Detect which cell encompasses the target text, then output its [x, y] center coordinate. 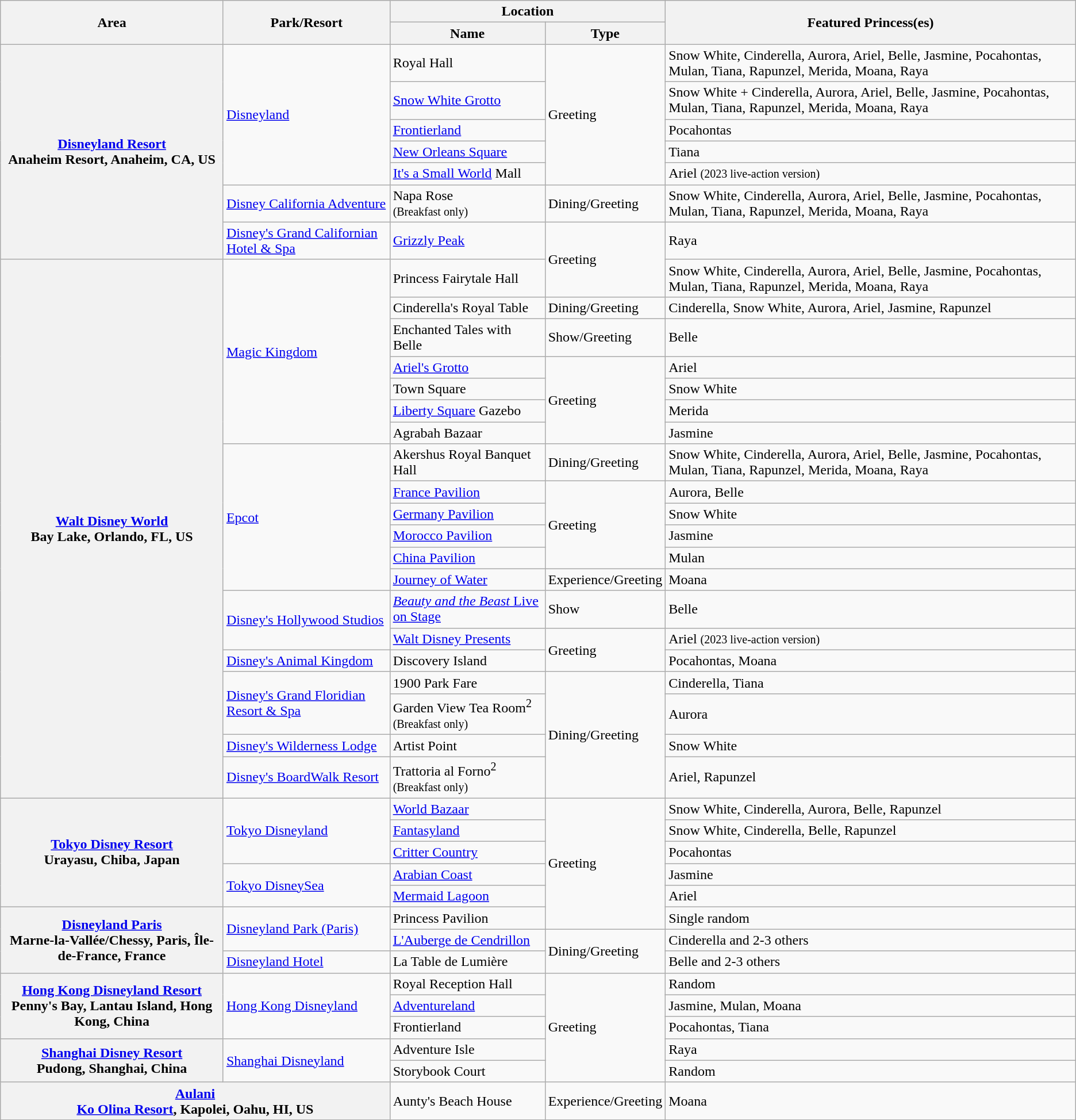
Disney's Grand Californian Hotel & Spa [306, 240]
Disney's BoardWalk Resort [306, 777]
Garden View Tea Room2(Breakfast only) [467, 714]
Artist Point [467, 746]
Tokyo DisneySea [306, 885]
Pocahontas, Tiana [871, 1027]
Fantasyland [467, 831]
Snow White, Cinderella, Aurora, Belle, Rapunzel [871, 809]
Grizzly Peak [467, 240]
Disneyland Park (Paris) [306, 929]
Discovery Island [467, 661]
Shanghai Disney ResortPudong, Shanghai, China [112, 1060]
Beauty and the Beast Live on Stage [467, 609]
Enchanted Tales with Belle [467, 337]
Akershus Royal Banquet Hall [467, 462]
Type [605, 33]
Area [112, 22]
Disneyland Hotel [306, 962]
Tiana [871, 152]
Trattoria al Forno2(Breakfast only) [467, 777]
La Table de Lumière [467, 962]
Disney California Adventure [306, 204]
Cinderella, Snow White, Aurora, Ariel, Jasmine, Rapunzel [871, 308]
Show/Greeting [605, 337]
Cinderella's Royal Table [467, 308]
Walt Disney Presents [467, 639]
Disney's Wilderness Lodge [306, 746]
Merida [871, 411]
Snow White + Cinderella, Aurora, Ariel, Belle, Jasmine, Pocahontas, Mulan, Tiana, Rapunzel, Merida, Moana, Raya [871, 100]
Ariel, Rapunzel [871, 777]
Tokyo Disney ResortUrayasu, Chiba, Japan [112, 853]
Aunty's Beach House [467, 1100]
Disneyland ParisMarne-la-Vallée/Chessy, Paris, Île-de-France, France [112, 940]
Epcot [306, 517]
Location [528, 11]
New Orleans Square [467, 152]
Morocco Pavilion [467, 536]
Town Square [467, 389]
Jasmine, Mulan, Moana [871, 1006]
Disneyland ResortAnaheim Resort, Anaheim, CA, US [112, 152]
Shanghai Disneyland [306, 1060]
Disney's Animal Kingdom [306, 661]
Single random [871, 918]
Snow White, Cinderella, Belle, Rapunzel [871, 831]
Cinderella, Tiana [871, 682]
Snow White Grotto [467, 100]
Aurora, Belle [871, 492]
Princess Fairytale Hall [467, 278]
France Pavilion [467, 492]
Tokyo Disneyland [306, 831]
Park/Resort [306, 22]
Disney's Grand Floridian Resort & Spa [306, 703]
Disneyland [306, 114]
Name [467, 33]
Disney's Hollywood Studios [306, 620]
1900 Park Fare [467, 682]
Royal Reception Hall [467, 984]
World Bazaar [467, 809]
Pocahontas, Moana [871, 661]
Aurora [871, 714]
Storybook Court [467, 1071]
Napa Rose(Breakfast only) [467, 204]
Cinderella and 2-3 others [871, 940]
Hong Kong Disneyland [306, 1006]
Hong Kong Disneyland ResortPenny's Bay, Lantau Island, Hong Kong, China [112, 1006]
AulaniKo Olina Resort, Kapolei, Oahu, HI, US [195, 1100]
Royal Hall [467, 63]
Princess Pavilion [467, 918]
China Pavilion [467, 558]
Critter Country [467, 853]
Journey of Water [467, 580]
Adventureland [467, 1006]
Walt Disney WorldBay Lake, Orlando, FL, US [112, 528]
Mulan [871, 558]
Belle and 2-3 others [871, 962]
Mermaid Lagoon [467, 896]
Agrabah Bazaar [467, 433]
Liberty Square Gazebo [467, 411]
L'Auberge de Cendrillon [467, 940]
Arabian Coast [467, 874]
Ariel's Grotto [467, 367]
Show [605, 609]
It's a Small World Mall [467, 174]
Adventure Isle [467, 1049]
Magic Kingdom [306, 351]
Featured Princess(es) [871, 22]
Germany Pavilion [467, 514]
